Capture the cell that displays the provided text and extract its [X, Y] central coordinate. 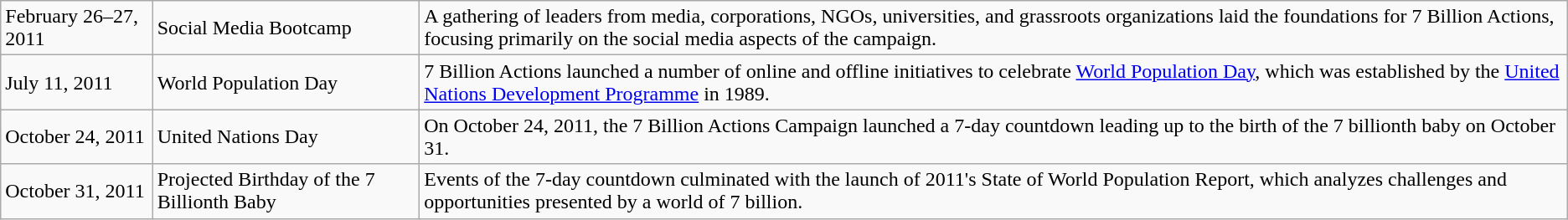
February 26–27, 2011 [77, 28]
July 11, 2011 [77, 82]
World Population Day [286, 82]
October 24, 2011 [77, 137]
United Nations Day [286, 137]
Social Media Bootcamp [286, 28]
October 31, 2011 [77, 191]
Projected Birthday of the 7 Billionth Baby [286, 191]
On October 24, 2011, the 7 Billion Actions Campaign launched a 7-day countdown leading up to the birth of the 7 billionth baby on October 31. [993, 137]
